Output the [X, Y] coordinate of the center of the cell containing the given text.  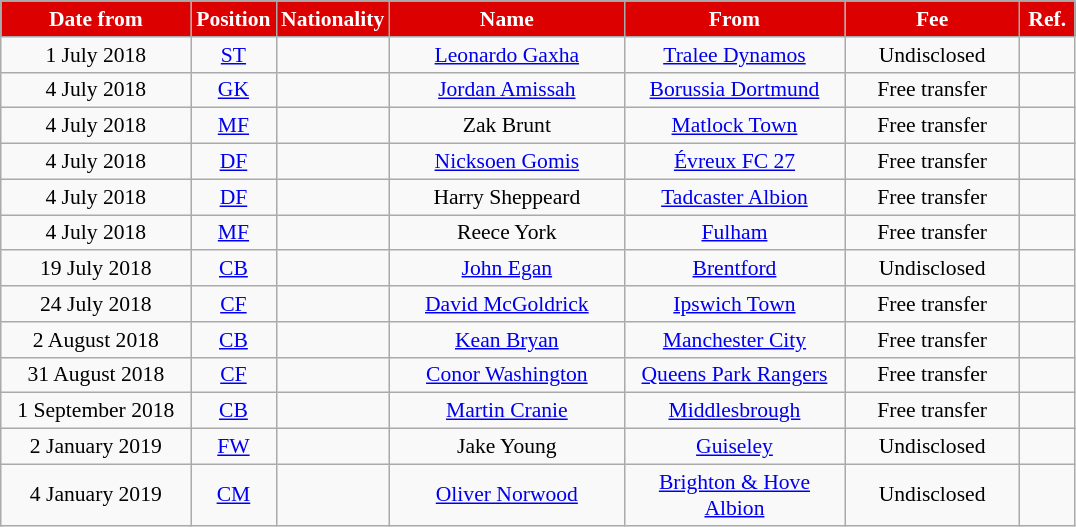
GK [234, 90]
From [734, 19]
Martin Cranie [506, 411]
31 August 2018 [96, 375]
Borussia Dortmund [734, 90]
Queens Park Rangers [734, 375]
4 January 2019 [96, 494]
Jake Young [506, 447]
Reece York [506, 233]
CM [234, 494]
1 September 2018 [96, 411]
Date from [96, 19]
Leonardo Gaxha [506, 55]
Ipswich Town [734, 304]
24 July 2018 [96, 304]
Matlock Town [734, 126]
David McGoldrick [506, 304]
Tralee Dynamos [734, 55]
Manchester City [734, 340]
Brentford [734, 269]
ST [234, 55]
Ref. [1048, 19]
Guiseley [734, 447]
Évreux FC 27 [734, 162]
Oliver Norwood [506, 494]
Brighton & Hove Albion [734, 494]
FW [234, 447]
Zak Brunt [506, 126]
Kean Bryan [506, 340]
19 July 2018 [96, 269]
John Egan [506, 269]
Middlesbrough [734, 411]
Nationality [332, 19]
Jordan Amissah [506, 90]
2 August 2018 [96, 340]
Tadcaster Albion [734, 197]
Name [506, 19]
Conor Washington [506, 375]
2 January 2019 [96, 447]
Position [234, 19]
Nicksoen Gomis [506, 162]
Fulham [734, 233]
Fee [932, 19]
1 July 2018 [96, 55]
Harry Sheppeard [506, 197]
